Search for the cell housing the specified text and yield its (x, y) center coordinate. 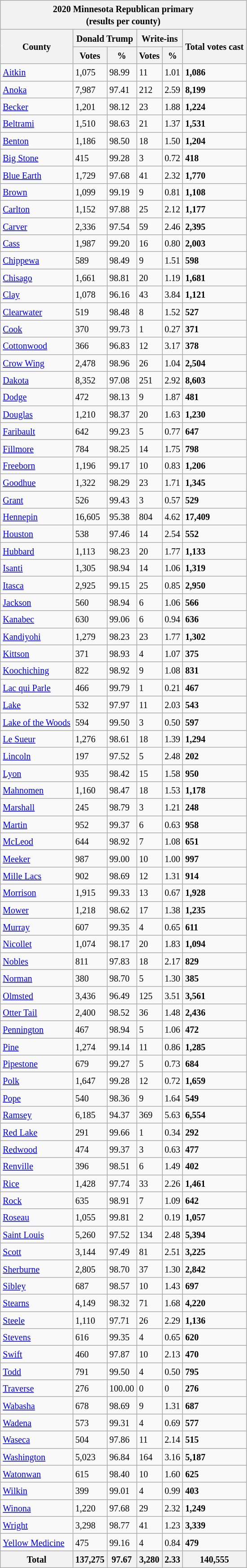
Goodhue (37, 482)
99.19 (122, 192)
Jackson (37, 602)
0.81 (173, 192)
Becker (37, 106)
21 (150, 123)
952 (90, 824)
Rock (37, 1200)
97.41 (122, 89)
822 (90, 670)
560 (90, 602)
98.63 (122, 123)
98.50 (122, 141)
37 (150, 1268)
415 (90, 158)
1.64 (173, 1098)
59 (150, 226)
577 (214, 1423)
1,531 (214, 123)
573 (90, 1423)
402 (214, 1166)
33 (150, 1183)
1.48 (173, 1012)
2.29 (173, 1320)
1.58 (173, 773)
697 (214, 1286)
958 (214, 824)
Mahnomen (37, 790)
99.01 (122, 1491)
1,987 (90, 243)
1,345 (214, 482)
1.63 (173, 414)
245 (90, 807)
607 (90, 927)
98.99 (122, 72)
4.62 (173, 517)
Dakota (37, 380)
Big Stone (37, 158)
997 (214, 859)
2,950 (214, 585)
Benton (37, 141)
Swift (37, 1354)
0.77 (173, 431)
3,561 (214, 995)
2,003 (214, 243)
98.42 (122, 773)
98.61 (122, 739)
96.49 (122, 995)
2.59 (173, 89)
549 (214, 1098)
616 (90, 1337)
0.21 (173, 687)
791 (90, 1371)
1,121 (214, 295)
Brown (37, 192)
1,319 (214, 568)
97.97 (122, 705)
470 (214, 1354)
1,133 (214, 551)
466 (90, 687)
403 (214, 1491)
1.39 (173, 739)
Wabasha (37, 1405)
1,915 (90, 893)
1.38 (173, 910)
532 (90, 705)
396 (90, 1166)
Roseau (37, 1217)
2.33 (173, 1559)
684 (214, 1064)
99.16 (122, 1542)
5,187 (214, 1457)
96.84 (122, 1457)
97.74 (122, 1183)
1.53 (173, 790)
97.71 (122, 1320)
97.49 (122, 1251)
99.00 (122, 859)
1.87 (173, 397)
County (37, 47)
98.48 (122, 312)
98.96 (122, 363)
370 (90, 329)
43 (150, 295)
98.25 (122, 448)
Dodge (37, 397)
Douglas (37, 414)
Ramsey (37, 1115)
212 (150, 89)
1,108 (214, 192)
3,298 (90, 1525)
Waseca (37, 1440)
1,057 (214, 1217)
98.51 (122, 1166)
Traverse (37, 1388)
97.46 (122, 534)
1.23 (173, 1525)
2.26 (173, 1183)
1.51 (173, 260)
1,196 (90, 465)
1,302 (214, 636)
1,178 (214, 790)
1,661 (90, 277)
2,395 (214, 226)
1,160 (90, 790)
98.17 (122, 944)
1,086 (214, 72)
125 (150, 995)
Write-ins (160, 38)
1,224 (214, 106)
Donald Trump (105, 38)
4,220 (214, 1303)
Sherburne (37, 1268)
3,436 (90, 995)
679 (90, 1064)
1.60 (173, 1474)
Pope (37, 1098)
647 (214, 431)
Marshall (37, 807)
1.09 (173, 1200)
1,461 (214, 1183)
526 (90, 500)
3,280 (150, 1559)
98.29 (122, 482)
5,023 (90, 1457)
2,436 (214, 1012)
Scott (37, 1251)
1,078 (90, 295)
97.67 (122, 1559)
99.23 (122, 431)
369 (150, 1115)
Mower (37, 910)
98.47 (122, 790)
1,647 (90, 1081)
Redwood (37, 1149)
2.17 (173, 961)
Lac qui Parle (37, 687)
399 (90, 1491)
98.77 (122, 1525)
17 (150, 910)
2.14 (173, 1440)
Pine (37, 1047)
950 (214, 773)
2,400 (90, 1012)
474 (90, 1149)
98.91 (122, 1200)
380 (90, 978)
0.80 (173, 243)
98.79 (122, 807)
98.13 (122, 397)
36 (150, 1012)
Blue Earth (37, 175)
2.03 (173, 705)
137,275 (90, 1559)
1,230 (214, 414)
97.08 (122, 380)
1,249 (214, 1508)
0.69 (173, 1423)
1.43 (173, 1286)
Olmsted (37, 995)
Steele (37, 1320)
1,177 (214, 209)
1,218 (90, 910)
Meeker (37, 859)
1,110 (90, 1320)
98.12 (122, 106)
Isanti (37, 568)
99.43 (122, 500)
100.00 (122, 1388)
16,605 (90, 517)
0.27 (173, 329)
515 (214, 1440)
Anoka (37, 89)
71 (150, 1303)
6,554 (214, 1115)
292 (214, 1132)
99.14 (122, 1047)
1,099 (90, 192)
589 (90, 260)
1,235 (214, 910)
1.52 (173, 312)
99.27 (122, 1064)
7,987 (90, 89)
Otter Tail (37, 1012)
3.84 (173, 295)
1,276 (90, 739)
0.34 (173, 1132)
1.19 (173, 277)
Saint Louis (37, 1234)
Yellow Medicine (37, 1542)
99.73 (122, 329)
99.66 (122, 1132)
620 (214, 1337)
1.83 (173, 944)
1,294 (214, 739)
597 (214, 722)
Rice (37, 1183)
0.99 (173, 1491)
Murray (37, 927)
418 (214, 158)
2,805 (90, 1268)
Washington (37, 1457)
566 (214, 602)
99.81 (122, 1217)
1,770 (214, 175)
98.93 (122, 653)
251 (150, 380)
95.38 (122, 517)
635 (90, 1200)
Le Sueur (37, 739)
540 (90, 1098)
99.06 (122, 619)
935 (90, 773)
2.51 (173, 1251)
611 (214, 927)
625 (214, 1474)
1.00 (173, 859)
1,206 (214, 465)
164 (150, 1457)
248 (214, 807)
Renville (37, 1166)
1,210 (90, 414)
811 (90, 961)
Crow Wing (37, 363)
5,394 (214, 1234)
13 (150, 893)
97.87 (122, 1354)
99.79 (122, 687)
0.83 (173, 465)
McLeod (37, 841)
Lyon (37, 773)
4,149 (90, 1303)
902 (90, 876)
Nicollet (37, 944)
Koochiching (37, 670)
Norman (37, 978)
1,681 (214, 277)
Red Lake (37, 1132)
140,555 (214, 1559)
1,659 (214, 1081)
94.37 (122, 1115)
1,220 (90, 1508)
2,478 (90, 363)
1.49 (173, 1166)
1,113 (90, 551)
615 (90, 1474)
798 (214, 448)
Chippewa (37, 260)
3,339 (214, 1525)
98.57 (122, 1286)
0.73 (173, 1064)
Morrison (37, 893)
1,305 (90, 568)
1.04 (173, 363)
5.63 (173, 1115)
Winona (37, 1508)
0.67 (173, 893)
5,260 (90, 1234)
1,136 (214, 1320)
Wadena (37, 1423)
197 (90, 756)
477 (214, 1149)
1.75 (173, 448)
Wright (37, 1525)
81 (150, 1251)
3.17 (173, 346)
598 (214, 260)
Sibley (37, 1286)
98.40 (122, 1474)
2.54 (173, 534)
8,603 (214, 380)
Kittson (37, 653)
2.12 (173, 209)
6,185 (90, 1115)
636 (214, 619)
Clay (37, 295)
831 (214, 670)
987 (90, 859)
Carver (37, 226)
1.21 (173, 807)
804 (150, 517)
519 (90, 312)
Grant (37, 500)
2 (150, 1217)
0.85 (173, 585)
96.83 (122, 346)
914 (214, 876)
366 (90, 346)
594 (90, 722)
8,352 (90, 380)
1.07 (173, 653)
481 (214, 397)
Kanabec (37, 619)
2,925 (90, 585)
543 (214, 705)
134 (150, 1234)
1,074 (90, 944)
Total (37, 1559)
Hubbard (37, 551)
99.31 (122, 1423)
Pennington (37, 1029)
97.88 (122, 209)
202 (214, 756)
630 (90, 619)
1.88 (173, 106)
16 (150, 243)
Lincoln (37, 756)
Lake (37, 705)
375 (214, 653)
98.37 (122, 414)
Clearwater (37, 312)
98.62 (122, 910)
460 (90, 1354)
Stearns (37, 1303)
1.68 (173, 1303)
Beltrami (37, 123)
Wilkin (37, 1491)
829 (214, 961)
Fillmore (37, 448)
97.86 (122, 1440)
Cottonwood (37, 346)
Watonwan (37, 1474)
1,729 (90, 175)
98.81 (122, 277)
1,279 (90, 636)
Nobles (37, 961)
2020 Minnesota Republican primary(results per county) (123, 15)
Lake of the Woods (37, 722)
1,204 (214, 141)
784 (90, 448)
2,504 (214, 363)
Chisago (37, 277)
97.54 (122, 226)
8,199 (214, 89)
2.46 (173, 226)
2,842 (214, 1268)
1,201 (90, 106)
644 (90, 841)
651 (214, 841)
0.86 (173, 1047)
385 (214, 978)
98.49 (122, 260)
Pipestone (37, 1064)
99.33 (122, 893)
15 (150, 773)
0.94 (173, 619)
Houston (37, 534)
475 (90, 1542)
3.51 (173, 995)
678 (90, 1405)
1,186 (90, 141)
Hennepin (37, 517)
1,075 (90, 72)
1,152 (90, 209)
1.50 (173, 141)
1,928 (214, 893)
527 (214, 312)
795 (214, 1371)
17,409 (214, 517)
552 (214, 534)
Total votes cast (214, 47)
Todd (37, 1371)
98.36 (122, 1098)
98.52 (122, 1012)
Kandiyohi (37, 636)
0.84 (173, 1542)
29 (150, 1508)
1.71 (173, 482)
1,428 (90, 1183)
1,094 (214, 944)
1.01 (173, 72)
2.92 (173, 380)
291 (90, 1132)
99.17 (122, 465)
0.19 (173, 1217)
0.57 (173, 500)
Freeborn (37, 465)
2,336 (90, 226)
Faribault (37, 431)
1,055 (90, 1217)
3,144 (90, 1251)
Carlton (37, 209)
99.20 (122, 243)
3,225 (214, 1251)
97.83 (122, 961)
378 (214, 346)
1,285 (214, 1047)
96.16 (122, 295)
1,510 (90, 123)
8 (150, 312)
Aitkin (37, 72)
3.16 (173, 1457)
Stevens (37, 1337)
529 (214, 500)
Cook (37, 329)
98.32 (122, 1303)
1,322 (90, 482)
479 (214, 1542)
504 (90, 1440)
Cass (37, 243)
2.13 (173, 1354)
Martin (37, 824)
1.37 (173, 123)
Itasca (37, 585)
99.15 (122, 585)
Mille Lacs (37, 876)
Polk (37, 1081)
1,274 (90, 1047)
538 (90, 534)
